Return [x, y] of the center of cell containing provided text 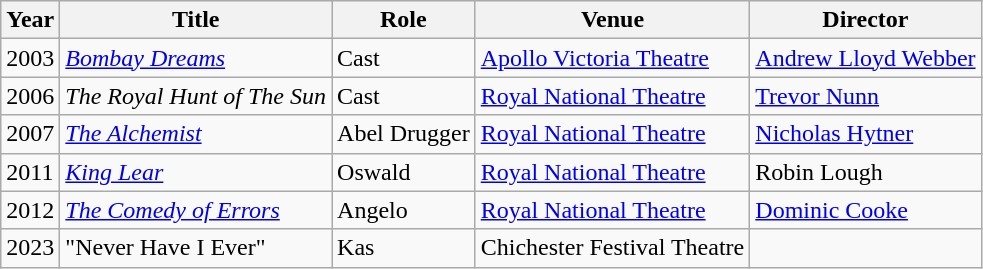
Bombay Dreams [196, 58]
Nicholas Hytner [866, 134]
Trevor Nunn [866, 96]
Apollo Victoria Theatre [612, 58]
2006 [30, 96]
2003 [30, 58]
The Comedy of Errors [196, 210]
Angelo [404, 210]
Chichester Festival Theatre [612, 248]
2012 [30, 210]
Robin Lough [866, 172]
King Lear [196, 172]
Title [196, 20]
The Royal Hunt of The Sun [196, 96]
Abel Drugger [404, 134]
Kas [404, 248]
Oswald [404, 172]
The Alchemist [196, 134]
"Never Have I Ever" [196, 248]
Dominic Cooke [866, 210]
2007 [30, 134]
2023 [30, 248]
2011 [30, 172]
Role [404, 20]
Andrew Lloyd Webber [866, 58]
Director [866, 20]
Year [30, 20]
Venue [612, 20]
